Determine the [X, Y] coordinate at the center of the cell enclosing the given text.  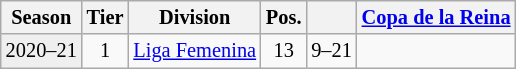
Season [42, 17]
9–21 [331, 51]
Division [194, 17]
Pos. [284, 17]
13 [284, 51]
Tier [106, 17]
2020–21 [42, 51]
Liga Femenina [194, 51]
Copa de la Reina [436, 17]
1 [106, 51]
